Return the [X, Y] coordinate for the center point of the cell that contains the specified text.  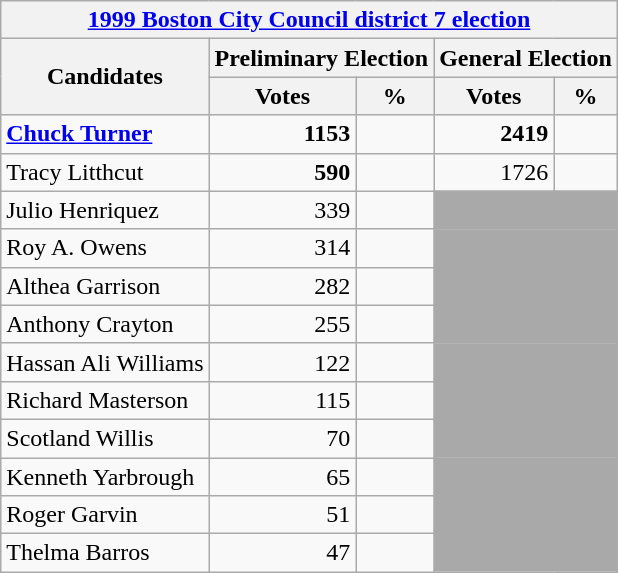
122 [282, 362]
Anthony Crayton [105, 324]
Preliminary Election [322, 58]
General Election [526, 58]
1999 Boston City Council district 7 election [310, 20]
1726 [494, 172]
51 [282, 515]
Candidates [105, 77]
Kenneth Yarbrough [105, 477]
2419 [494, 134]
255 [282, 324]
Roy A. Owens [105, 248]
Richard Masterson [105, 400]
Chuck Turner [105, 134]
65 [282, 477]
Scotland Willis [105, 438]
1153 [282, 134]
115 [282, 400]
Thelma Barros [105, 553]
Althea Garrison [105, 286]
314 [282, 248]
47 [282, 553]
Roger Garvin [105, 515]
339 [282, 210]
590 [282, 172]
Hassan Ali Williams [105, 362]
282 [282, 286]
Tracy Litthcut [105, 172]
Julio Henriquez [105, 210]
70 [282, 438]
